Output the [X, Y] coordinate of the center of the cell containing the given text.  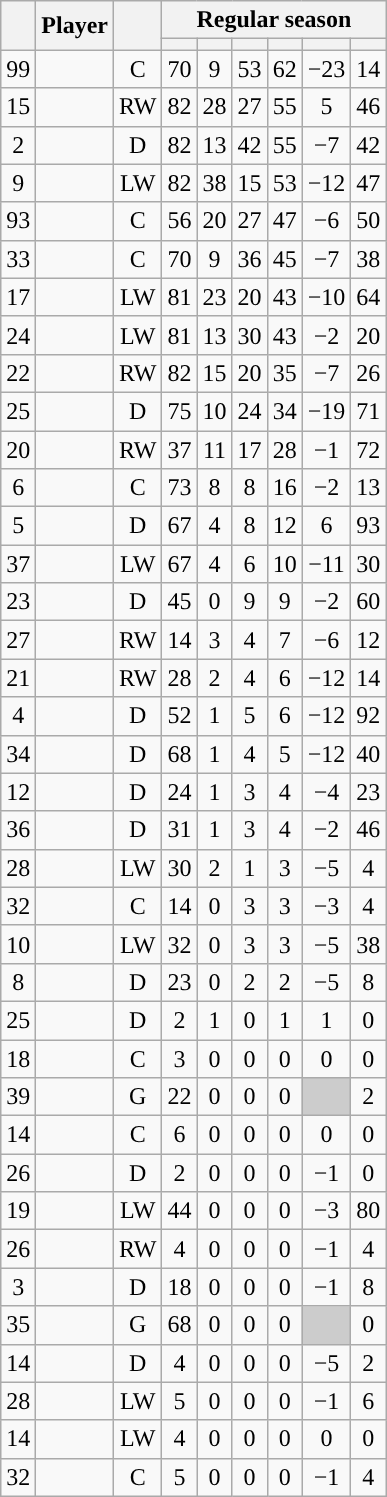
−4 [326, 792]
40 [368, 754]
60 [368, 602]
Player [75, 26]
39 [18, 1097]
64 [368, 297]
92 [368, 716]
7 [284, 640]
73 [180, 488]
52 [180, 716]
62 [284, 69]
16 [284, 488]
21 [18, 678]
−19 [326, 411]
72 [368, 449]
31 [180, 830]
11 [214, 449]
33 [18, 259]
50 [368, 221]
Regular season [274, 20]
71 [368, 411]
−11 [326, 564]
19 [18, 1211]
−10 [326, 297]
80 [368, 1211]
56 [180, 221]
−23 [326, 69]
44 [180, 1211]
75 [180, 411]
99 [18, 69]
